For the text-containing cell, return its midpoint in [X, Y] coordinate format. 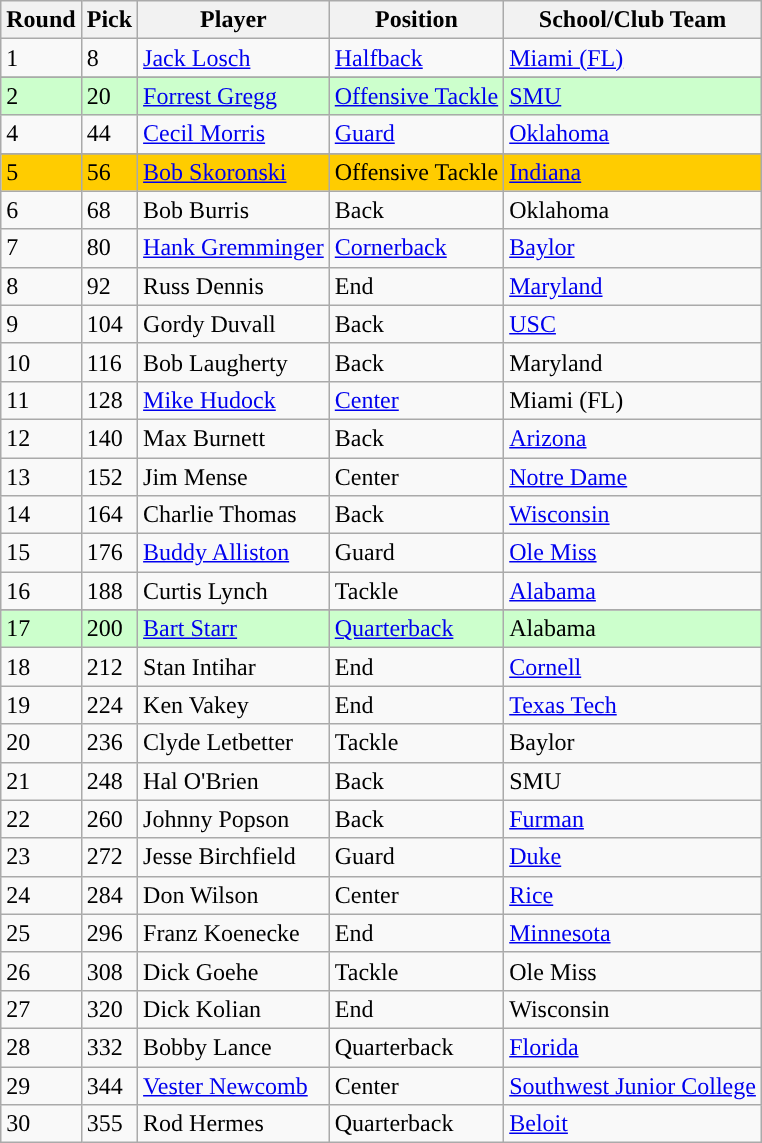
9 [41, 324]
92 [109, 286]
284 [109, 895]
USC [633, 324]
Cecil Morris [234, 134]
Clyde Letbetter [234, 743]
Johnny Popson [234, 819]
Jesse Birchfield [234, 857]
Bobby Lance [234, 1047]
355 [109, 1124]
Vester Newcomb [234, 1085]
140 [109, 438]
Dick Goehe [234, 971]
12 [41, 438]
Bob Burris [234, 210]
Mike Hudock [234, 400]
6 [41, 210]
Stan Intihar [234, 667]
Rice [633, 895]
16 [41, 591]
Curtis Lynch [234, 591]
Hank Gremminger [234, 248]
11 [41, 400]
25 [41, 933]
Don Wilson [234, 895]
7 [41, 248]
296 [109, 933]
5 [41, 172]
Southwest Junior College [633, 1085]
Player [234, 20]
Minnesota [633, 933]
22 [41, 819]
30 [41, 1124]
Halfback [416, 58]
Texas Tech [633, 705]
28 [41, 1047]
18 [41, 667]
80 [109, 248]
14 [41, 515]
Round [41, 20]
Pick [109, 20]
Jim Mense [234, 477]
Florida [633, 1047]
24 [41, 895]
164 [109, 515]
Forrest Gregg [234, 96]
Max Burnett [234, 438]
Indiana [633, 172]
152 [109, 477]
Buddy Alliston [234, 553]
332 [109, 1047]
56 [109, 172]
Rod Hermes [234, 1124]
Duke [633, 857]
13 [41, 477]
1 [41, 58]
236 [109, 743]
Dick Kolian [234, 1009]
308 [109, 971]
Beloit [633, 1124]
2 [41, 96]
23 [41, 857]
Position [416, 20]
26 [41, 971]
Gordy Duvall [234, 324]
27 [41, 1009]
116 [109, 362]
17 [41, 629]
21 [41, 781]
104 [109, 324]
224 [109, 705]
Franz Koenecke [234, 933]
15 [41, 553]
Notre Dame [633, 477]
128 [109, 400]
10 [41, 362]
176 [109, 553]
4 [41, 134]
Furman [633, 819]
Russ Dennis [234, 286]
Hal O'Brien [234, 781]
188 [109, 591]
212 [109, 667]
Arizona [633, 438]
Bart Starr [234, 629]
344 [109, 1085]
272 [109, 857]
29 [41, 1085]
248 [109, 781]
320 [109, 1009]
Ken Vakey [234, 705]
19 [41, 705]
Charlie Thomas [234, 515]
Bob Skoronski [234, 172]
Cornell [633, 667]
School/Club Team [633, 20]
Bob Laugherty [234, 362]
Cornerback [416, 248]
44 [109, 134]
260 [109, 819]
200 [109, 629]
68 [109, 210]
Jack Losch [234, 58]
